Detect which cell encompasses the target text, then output its (x, y) center coordinate. 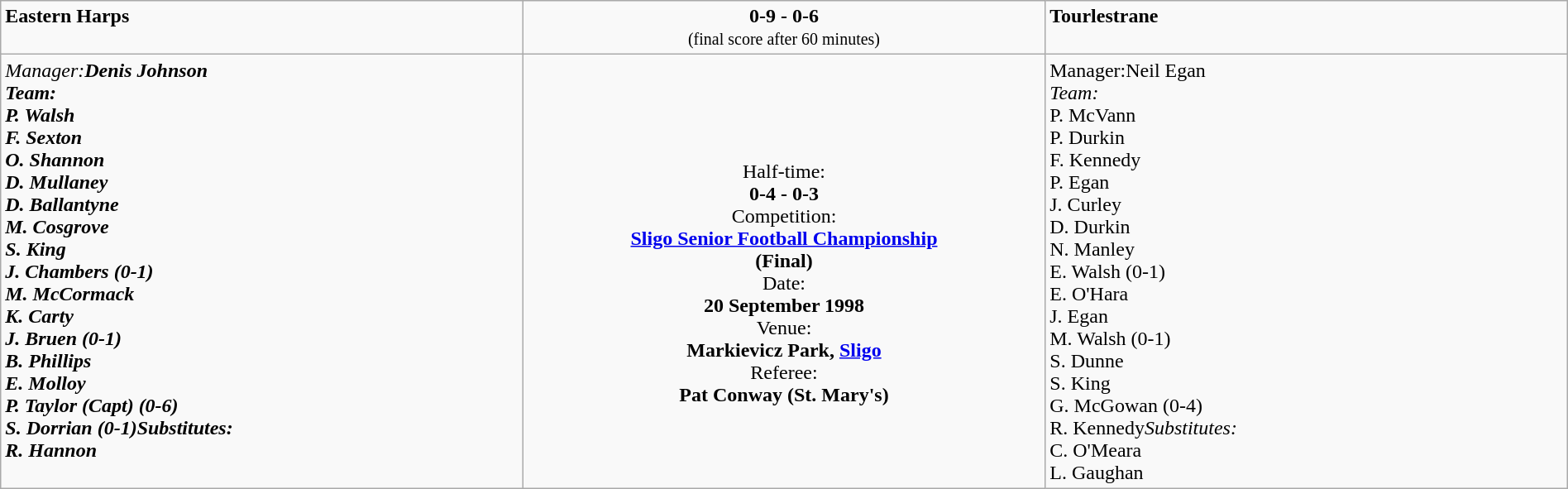
Tourlestrane (1307, 28)
Eastern Harps (262, 28)
0-9 - 0-6(final score after 60 minutes) (784, 28)
